Provide the [x, y] coordinate of the cell's center where the given text is located.  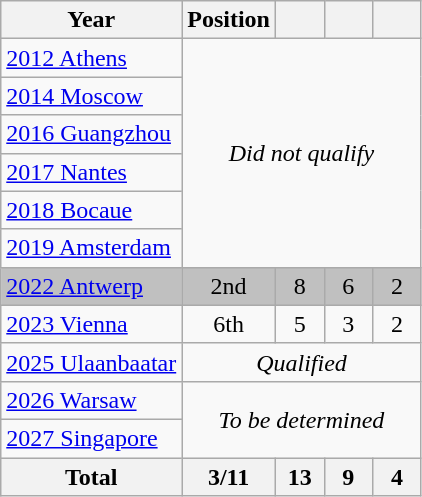
2019 Amsterdam [92, 248]
2023 Vienna [92, 324]
2014 Moscow [92, 96]
2nd [229, 286]
Position [229, 20]
Qualified [302, 362]
To be determined [302, 419]
2016 Guangzhou [92, 134]
3 [348, 324]
6th [229, 324]
2026 Warsaw [92, 400]
2017 Nantes [92, 172]
3/11 [229, 477]
13 [300, 477]
5 [300, 324]
2022 Antwerp [92, 286]
2018 Bocaue [92, 210]
8 [300, 286]
Did not qualify [302, 153]
2012 Athens [92, 58]
Year [92, 20]
2025 Ulaanbaatar [92, 362]
Total [92, 477]
6 [348, 286]
2027 Singapore [92, 438]
9 [348, 477]
4 [398, 477]
